From the cell containing the given text, extract its center point as (X, Y) coordinate. 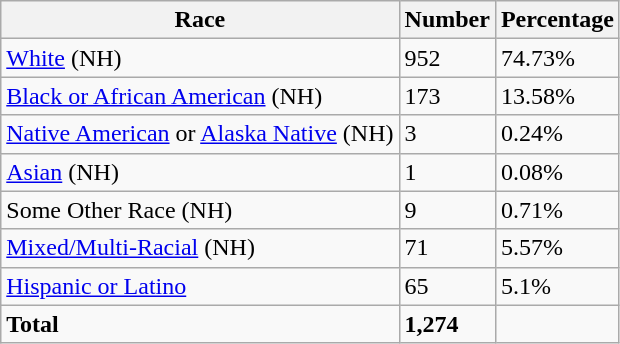
1,274 (447, 324)
952 (447, 58)
Hispanic or Latino (200, 286)
173 (447, 96)
5.1% (557, 286)
Number (447, 20)
5.57% (557, 248)
0.24% (557, 134)
Total (200, 324)
White (NH) (200, 58)
0.71% (557, 210)
Mixed/Multi-Racial (NH) (200, 248)
Black or African American (NH) (200, 96)
9 (447, 210)
71 (447, 248)
Race (200, 20)
Some Other Race (NH) (200, 210)
Native American or Alaska Native (NH) (200, 134)
Asian (NH) (200, 172)
74.73% (557, 58)
1 (447, 172)
13.58% (557, 96)
3 (447, 134)
65 (447, 286)
Percentage (557, 20)
0.08% (557, 172)
